Pinpoint the cell where the given text exists, returning its (x, y) midpoint coordinate. 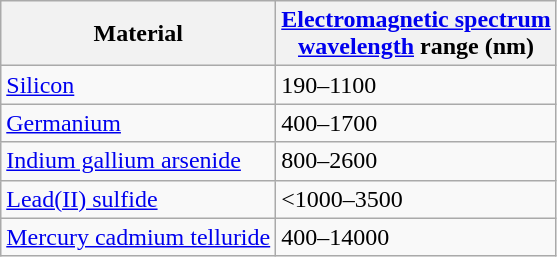
400–14000 (416, 237)
Silicon (138, 85)
400–1700 (416, 123)
800–2600 (416, 161)
<1000–3500 (416, 199)
Electromagnetic spectrumwavelength range (nm) (416, 34)
Mercury cadmium telluride (138, 237)
Material (138, 34)
Germanium (138, 123)
Indium gallium arsenide (138, 161)
190–1100 (416, 85)
Lead(II) sulfide (138, 199)
